Identify which cell holds the provided text, then report its (X, Y) central coordinate. 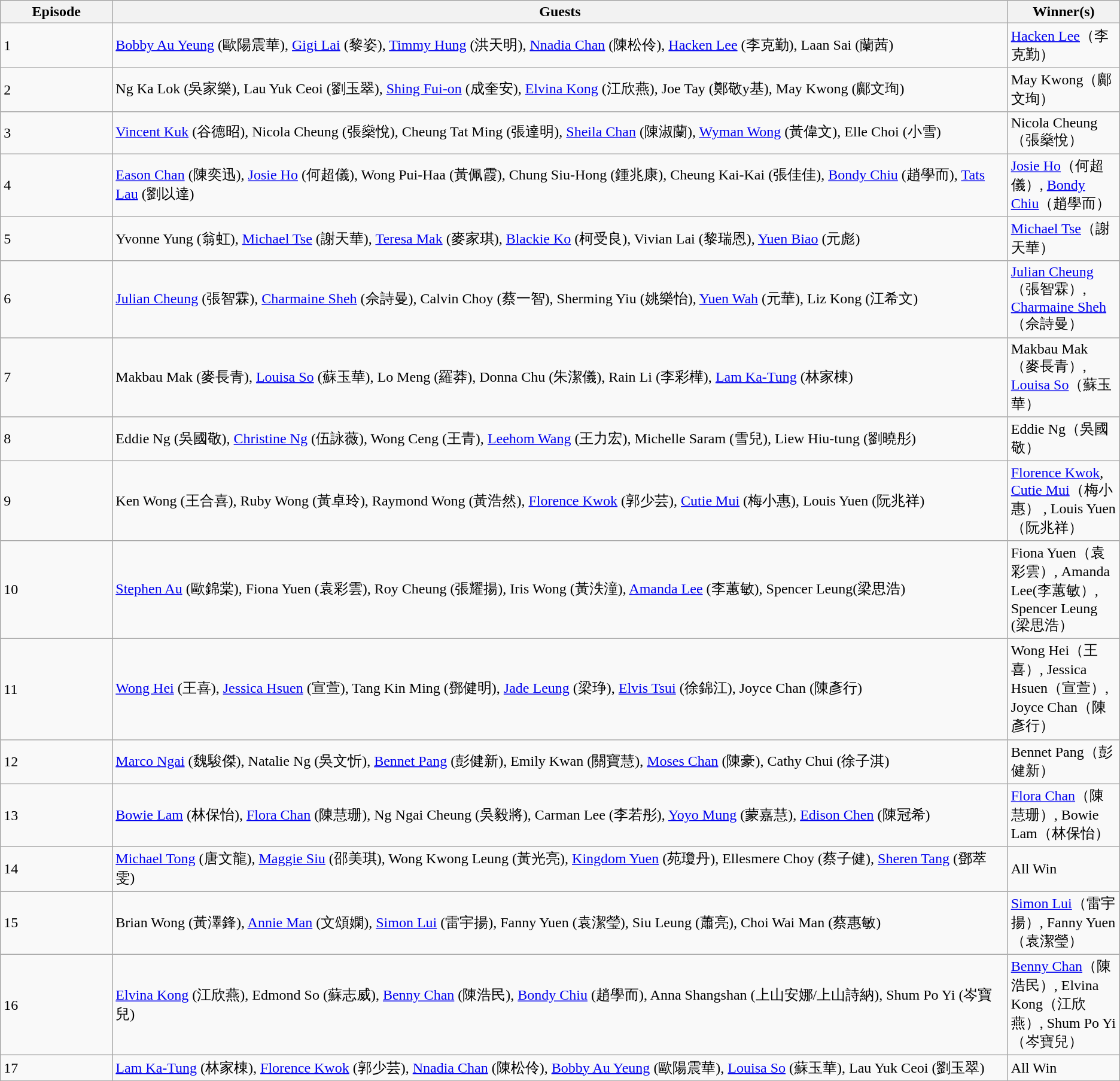
Brian Wong (黃澤鋒), Annie Man (文頌嫻), Simon Lui (雷宇揚), Fanny Yuen (袁潔瑩), Siu Leung (蕭亮), Choi Wai Man (蔡惠敏) (560, 923)
Wong Hei (王喜), Jessica Hsuen (宣萱), Tang Kin Ming (鄧健明), Jade Leung (梁琤), Elvis Tsui (徐錦江), Joyce Chan (陳彥行) (560, 689)
Flora Chan（陳慧珊）, Bowie Lam（林保怡） (1064, 815)
Wong Hei（王喜）, Jessica Hsuen（宣萱）, Joyce Chan（陳彥行） (1064, 689)
15 (56, 923)
13 (56, 815)
May Kwong（鄺文珣） (1064, 90)
Ng Ka Lok (吳家樂), Lau Yuk Ceoi (劉玉翠), Shing Fui-on (成奎安), Elvina Kong (江欣燕), Joe Tay (鄭敬y基), May Kwong (鄺文珣) (560, 90)
9 (56, 501)
17 (56, 1068)
Eddie Ng（吳國敬） (1064, 439)
Bowie Lam (林保怡), Flora Chan (陳慧珊), Ng Ngai Cheung (吳毅將), Carman Lee (李若彤), Yoyo Mung (蒙嘉慧), Edison Chen (陳冠希) (560, 815)
Bobby Au Yeung (歐陽震華), Gigi Lai (黎姿), Timmy Hung (洪天明), Nnadia Chan (陳松伶), Hacken Lee (李克勤), Laan Sai (蘭茜) (560, 45)
Nicola Cheung（張燊悅） (1064, 133)
4 (56, 185)
Michael Tse（謝天華） (1064, 239)
Fiona Yuen（袁彩雲）, Amanda Lee(李蕙敏）, Spencer Leung (梁思浩） (1064, 589)
Eddie Ng (吳國敬), Christine Ng (伍詠薇), Wong Ceng (王青), Leehom Wang (王力宏), Michelle Saram (雪兒), Liew Hiu-tung (劉曉彤) (560, 439)
14 (56, 869)
8 (56, 439)
Ken Wong (王合喜), Ruby Wong (黃卓玲), Raymond Wong (黃浩然), Florence Kwok (郭少芸), Cutie Mui (梅小惠), Louis Yuen (阮兆祥) (560, 501)
16 (56, 1005)
Winner(s) (1064, 12)
Episode (56, 12)
Lam Ka-Tung (林家棟), Florence Kwok (郭少芸), Nnadia Chan (陳松伶), Bobby Au Yeung (歐陽震華), Louisa So (蘇玉華), Lau Yuk Ceoi (劉玉翠) (560, 1068)
Benny Chan（陳浩民）, Elvina Kong（江欣燕）, Shum Po Yi（岑寶兒） (1064, 1005)
Makbau Mak（麥長青）, Louisa So（蘇玉華） (1064, 377)
Simon Lui（雷宇揚）, Fanny Yuen（袁潔瑩） (1064, 923)
Florence Kwok, Cutie Mui（梅小惠） , Louis Yuen （阮兆祥） (1064, 501)
6 (56, 299)
Eason Chan (陳奕迅), Josie Ho (何超儀), Wong Pui-Haa (黃佩霞), Chung Siu-Hong (鍾兆康), Cheung Kai-Kai (張佳佳), Bondy Chiu (趙學而), Tats Lau (劉以達) (560, 185)
2 (56, 90)
7 (56, 377)
Josie Ho（何超儀）, Bondy Chiu（趙學而） (1064, 185)
12 (56, 762)
Julian Cheung（張智霖）, Charmaine Sheh（佘詩曼） (1064, 299)
Stephen Au (歐錦棠), Fiona Yuen (袁彩雲), Roy Cheung (張耀揚), Iris Wong (黃泆潼), Amanda Lee (李蕙敏), Spencer Leung(梁思浩) (560, 589)
10 (56, 589)
3 (56, 133)
11 (56, 689)
Yvonne Yung (翁虹), Michael Tse (謝天華), Teresa Mak (麥家琪), Blackie Ko (柯受良), Vivian Lai (黎瑞恩), Yuen Biao (元彪) (560, 239)
5 (56, 239)
Julian Cheung (張智霖), Charmaine Sheh (佘詩曼), Calvin Choy (蔡一智), Sherming Yiu (姚樂怡), Yuen Wah (元華), Liz Kong (江希文) (560, 299)
Michael Tong (唐文龍), Maggie Siu (邵美琪), Wong Kwong Leung (黃光亮), Kingdom Yuen (苑瓊丹), Ellesmere Choy (蔡子健), Sheren Tang (鄧萃雯) (560, 869)
1 (56, 45)
Guests (560, 12)
Vincent Kuk (谷德昭), Nicola Cheung (張燊悅), Cheung Tat Ming (張達明), Sheila Chan (陳淑蘭), Wyman Wong (黃偉文), Elle Choi (小雪) (560, 133)
Elvina Kong (江欣燕), Edmond So (蘇志威), Benny Chan (陳浩民), Bondy Chiu (趙學而), Anna Shangshan (上山安娜/上山詩納), Shum Po Yi (岑寶兒) (560, 1005)
Bennet Pang（彭健新） (1064, 762)
Hacken Lee（李克勤） (1064, 45)
Makbau Mak (麥長青), Louisa So (蘇玉華), Lo Meng (羅莽), Donna Chu (朱潔儀), Rain Li (李彩樺), Lam Ka-Tung (林家棟) (560, 377)
Marco Ngai (魏駿傑), Natalie Ng (吳文忻), Bennet Pang (彭健新), Emily Kwan (關寶慧), Moses Chan (陳豪), Cathy Chui (徐子淇) (560, 762)
